Scan for the cell matching the given text and deliver its (x, y) coordinate at center. 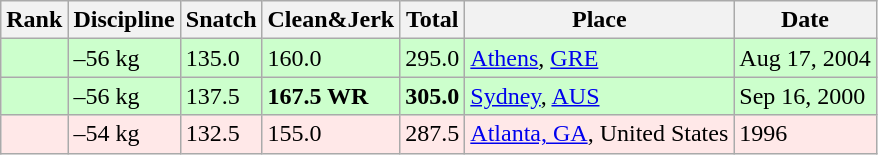
Place (600, 20)
135.0 (221, 58)
132.5 (221, 134)
Discipline (124, 20)
160.0 (331, 58)
137.5 (221, 96)
1996 (805, 134)
305.0 (432, 96)
Atlanta, GA, United States (600, 134)
287.5 (432, 134)
Date (805, 20)
Sydney, AUS (600, 96)
167.5 WR (331, 96)
155.0 (331, 134)
Sep 16, 2000 (805, 96)
Clean&Jerk (331, 20)
–54 kg (124, 134)
Aug 17, 2004 (805, 58)
Total (432, 20)
Rank (34, 20)
Snatch (221, 20)
Athens, GRE (600, 58)
295.0 (432, 58)
